Extract the (x, y) coordinate from the center of the cell holding the provided text.  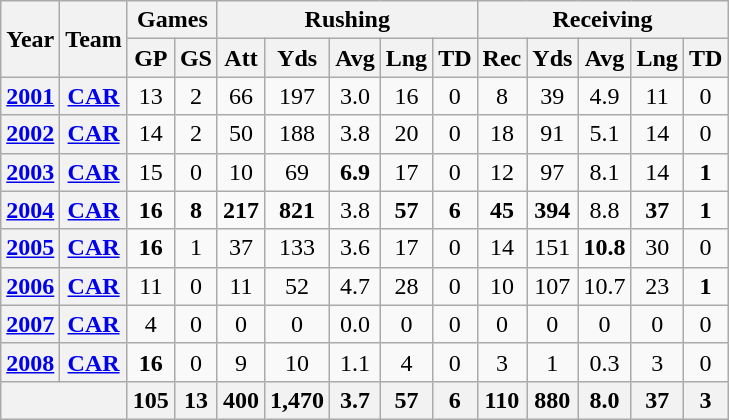
12 (502, 172)
GS (196, 58)
3.6 (356, 248)
8.0 (604, 400)
2004 (30, 210)
3.0 (356, 96)
69 (298, 172)
110 (502, 400)
2002 (30, 134)
8.1 (604, 172)
8.8 (604, 210)
Rec (502, 58)
2006 (30, 286)
66 (240, 96)
97 (552, 172)
4.9 (604, 96)
10.8 (604, 248)
Games (172, 20)
1,470 (298, 400)
107 (552, 286)
4.7 (356, 286)
394 (552, 210)
50 (240, 134)
28 (406, 286)
GP (150, 58)
39 (552, 96)
1.1 (356, 362)
15 (150, 172)
Year (30, 39)
9 (240, 362)
Rushing (347, 20)
2005 (30, 248)
2001 (30, 96)
Att (240, 58)
0.3 (604, 362)
2003 (30, 172)
20 (406, 134)
Receiving (602, 20)
18 (502, 134)
45 (502, 210)
3.7 (356, 400)
52 (298, 286)
217 (240, 210)
880 (552, 400)
30 (657, 248)
400 (240, 400)
23 (657, 286)
5.1 (604, 134)
6.9 (356, 172)
188 (298, 134)
151 (552, 248)
2008 (30, 362)
105 (150, 400)
Team (94, 39)
0.0 (356, 324)
91 (552, 134)
197 (298, 96)
10.7 (604, 286)
133 (298, 248)
821 (298, 210)
2007 (30, 324)
